Return the (X, Y) coordinate for the center point of the cell that contains the specified text.  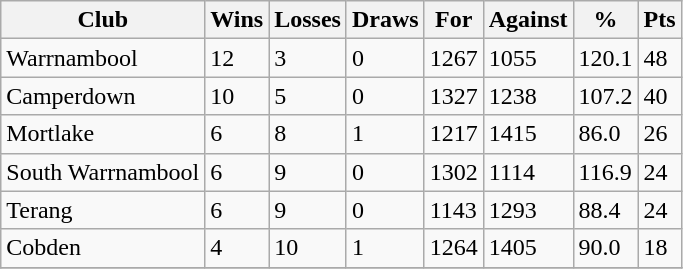
48 (660, 58)
Wins (237, 20)
1302 (454, 172)
1114 (528, 172)
Warrnambool (103, 58)
1327 (454, 96)
5 (308, 96)
% (606, 20)
Pts (660, 20)
1055 (528, 58)
1238 (528, 96)
Draws (385, 20)
1293 (528, 210)
116.9 (606, 172)
90.0 (606, 248)
Camperdown (103, 96)
1217 (454, 134)
1415 (528, 134)
For (454, 20)
1405 (528, 248)
Terang (103, 210)
Cobden (103, 248)
120.1 (606, 58)
18 (660, 248)
4 (237, 248)
86.0 (606, 134)
1267 (454, 58)
26 (660, 134)
South Warrnambool (103, 172)
88.4 (606, 210)
Losses (308, 20)
Mortlake (103, 134)
12 (237, 58)
107.2 (606, 96)
3 (308, 58)
40 (660, 96)
1264 (454, 248)
Club (103, 20)
1143 (454, 210)
8 (308, 134)
Against (528, 20)
